Extract the (x, y) coordinate from the center of the cell holding the provided text.  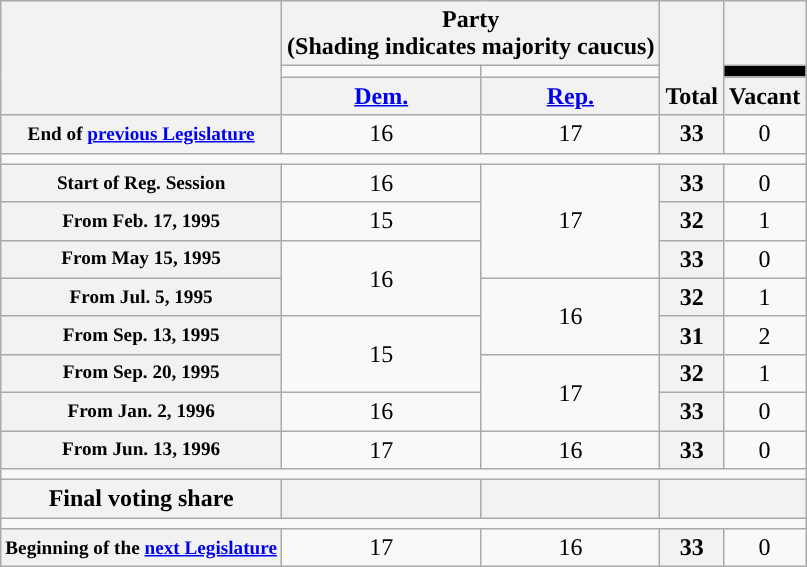
Start of Reg. Session (142, 183)
From May 15, 1995 (142, 259)
Total (692, 58)
31 (692, 335)
From Jun. 13, 1996 (142, 449)
Dem. (382, 96)
From Sep. 20, 1995 (142, 373)
Beginning of the next Legislature (142, 548)
End of previous Legislature (142, 134)
Final voting share (142, 499)
From Sep. 13, 1995 (142, 335)
From Feb. 17, 1995 (142, 221)
From Jan. 2, 1996 (142, 411)
Rep. (570, 96)
From Jul. 5, 1995 (142, 297)
2 (764, 335)
Party (Shading indicates majority caucus) (471, 34)
Vacant (764, 96)
